Output the [x, y] coordinate of the center of the cell containing the given text.  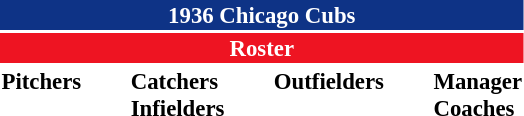
Roster [262, 48]
1936 Chicago Cubs [262, 15]
